Scan for the cell matching the given text and deliver its [x, y] coordinate at center. 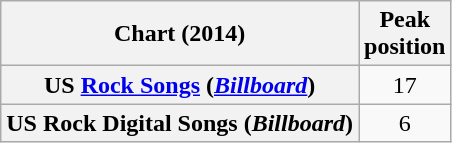
US Rock Digital Songs (Billboard) [180, 123]
Chart (2014) [180, 34]
Peakposition [405, 34]
US Rock Songs (Billboard) [180, 85]
17 [405, 85]
6 [405, 123]
